Locate the cell with the specified text and output its (X, Y) center coordinate. 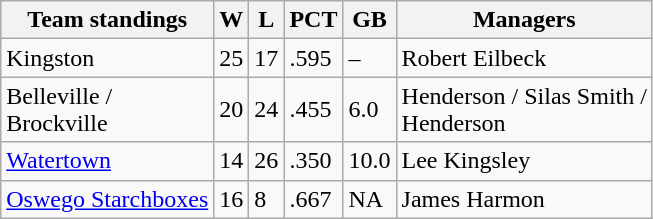
GB (370, 20)
14 (232, 161)
Belleville /Brockville (108, 110)
Oswego Starchboxes (108, 199)
W (232, 20)
16 (232, 199)
.350 (314, 161)
17 (266, 58)
6.0 (370, 110)
.595 (314, 58)
8 (266, 199)
– (370, 58)
20 (232, 110)
26 (266, 161)
Team standings (108, 20)
Henderson / Silas Smith / Henderson (524, 110)
Kingston (108, 58)
Robert Eilbeck (524, 58)
James Harmon (524, 199)
Managers (524, 20)
24 (266, 110)
PCT (314, 20)
.667 (314, 199)
.455 (314, 110)
Lee Kingsley (524, 161)
NA (370, 199)
L (266, 20)
10.0 (370, 161)
25 (232, 58)
Watertown (108, 161)
